Provide the [X, Y] coordinate of the cell's center where the given text is located.  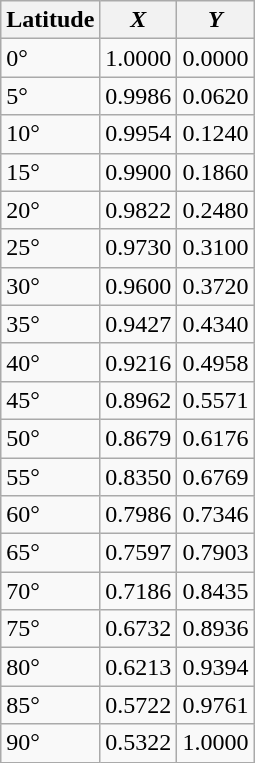
70° [50, 591]
0.8435 [216, 591]
0.9216 [138, 362]
0.5322 [138, 743]
0.9954 [138, 134]
45° [50, 400]
0.9427 [138, 324]
0.1860 [216, 172]
0.4340 [216, 324]
0.9822 [138, 210]
0.9730 [138, 248]
25° [50, 248]
0.5722 [138, 705]
30° [50, 286]
X [138, 20]
50° [50, 438]
0.4958 [216, 362]
0.1240 [216, 134]
0.7986 [138, 515]
0.7186 [138, 591]
0.3720 [216, 286]
15° [50, 172]
5° [50, 96]
0.9986 [138, 96]
60° [50, 515]
0.7597 [138, 553]
0° [50, 58]
0.8936 [216, 629]
0.9900 [138, 172]
0.0000 [216, 58]
0.9600 [138, 286]
0.3100 [216, 248]
65° [50, 553]
10° [50, 134]
20° [50, 210]
0.8350 [138, 477]
0.8962 [138, 400]
0.6213 [138, 667]
0.5571 [216, 400]
80° [50, 667]
0.9394 [216, 667]
35° [50, 324]
Latitude [50, 20]
0.7346 [216, 515]
0.6769 [216, 477]
0.6732 [138, 629]
90° [50, 743]
0.0620 [216, 96]
0.6176 [216, 438]
0.9761 [216, 705]
0.2480 [216, 210]
75° [50, 629]
0.8679 [138, 438]
40° [50, 362]
0.7903 [216, 553]
Y [216, 20]
85° [50, 705]
55° [50, 477]
